Return the (x, y) coordinate for the center point of the cell that contains the specified text.  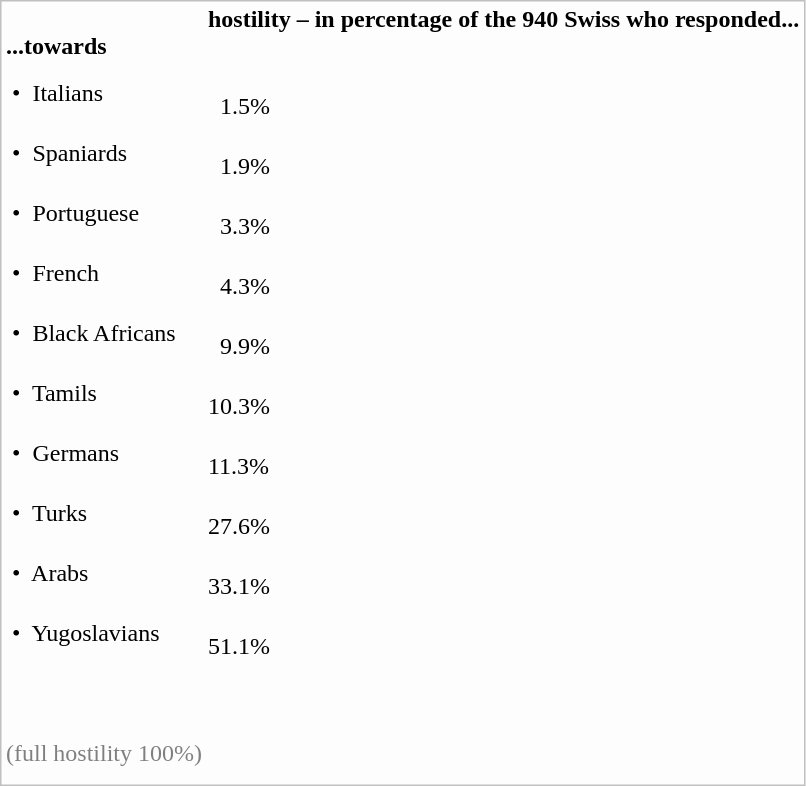
11.3% (503, 452)
9.9% (503, 332)
• Portuguese (104, 212)
51.1% (503, 632)
10.3% (503, 392)
(full hostility 100%) (104, 752)
4.3% (503, 272)
1.5% (503, 92)
3.3% (503, 212)
• French (104, 272)
27.6% (503, 512)
• Spaniards (104, 152)
• Arabs (104, 572)
hostility – in percentage of the 940 Swiss who responded... (503, 32)
• Italians (104, 92)
...towards (104, 32)
1.9% (503, 152)
• Turks (104, 512)
• Germans (104, 452)
• Black Africans (104, 332)
33.1% (503, 572)
• Yugoslavians (104, 632)
• Tamils (104, 392)
